Capture the cell that displays the provided text and extract its [x, y] central coordinate. 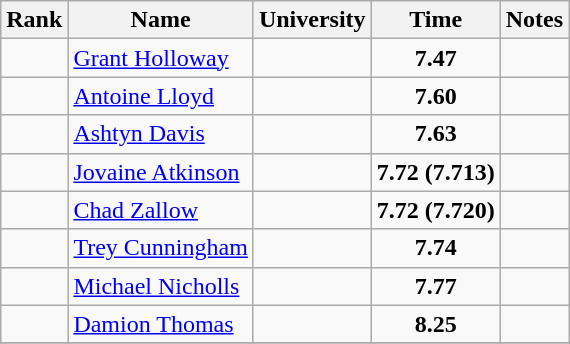
Trey Cunningham [161, 248]
Michael Nicholls [161, 286]
Chad Zallow [161, 210]
Ashtyn Davis [161, 134]
7.74 [436, 248]
7.47 [436, 58]
Jovaine Atkinson [161, 172]
7.60 [436, 96]
Damion Thomas [161, 324]
7.77 [436, 286]
Rank [34, 20]
8.25 [436, 324]
7.72 (7.713) [436, 172]
Name [161, 20]
University [312, 20]
Antoine Lloyd [161, 96]
Time [436, 20]
Notes [534, 20]
7.72 (7.720) [436, 210]
Grant Holloway [161, 58]
7.63 [436, 134]
